From the cell containing the given text, extract its center point as (X, Y) coordinate. 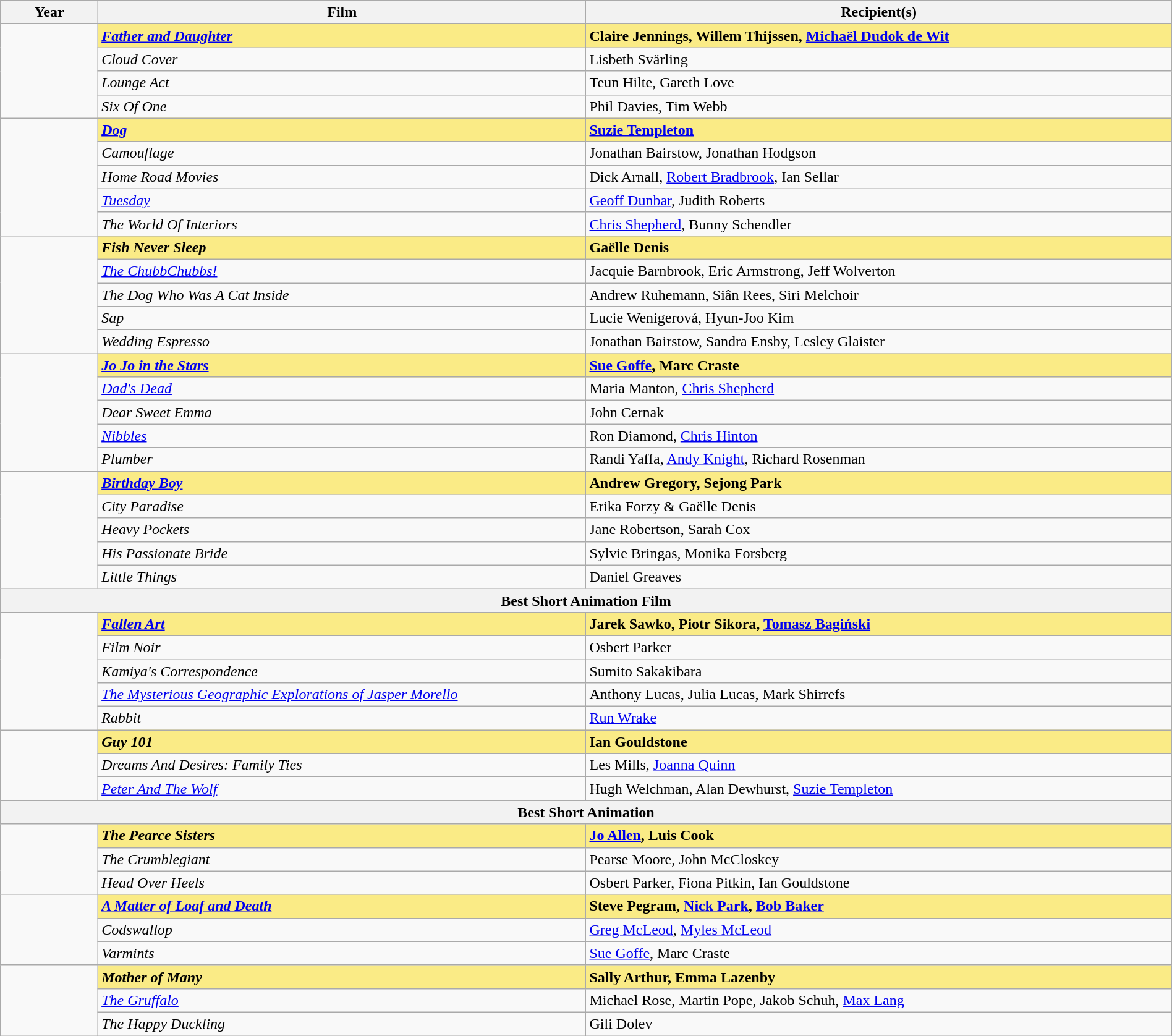
Sumito Sakakibara (879, 671)
The Pearce Sisters (342, 836)
Dear Sweet Emma (342, 412)
Fallen Art (342, 624)
The Mysterious Geographic Explorations of Jasper Morello (342, 695)
Sap (342, 318)
The Gruffalo (342, 1000)
Film (342, 12)
His Passionate Bride (342, 553)
Dreams And Desires: Family Ties (342, 765)
Dad's Dead (342, 389)
Jarek Sawko, Piotr Sikora, Tomasz Bagiński (879, 624)
Codswallop (342, 930)
A Matter of Loaf and Death (342, 906)
The ChubbChubbs! (342, 271)
Ron Diamond, Chris Hinton (879, 436)
Osbert Parker (879, 647)
Varmints (342, 953)
Nibbles (342, 436)
Year (49, 12)
Steve Pegram, Nick Park, Bob Baker (879, 906)
The Happy Duckling (342, 1024)
Jane Robertson, Sarah Cox (879, 530)
Dog (342, 130)
Mother of Many (342, 977)
Tuesday (342, 200)
Jonathan Bairstow, Sandra Ensby, Lesley Glaister (879, 342)
Andrew Ruhemann, Siân Rees, Siri Melchoir (879, 295)
Osbert Parker, Fiona Pitkin, Ian Gouldstone (879, 883)
Father and Daughter (342, 36)
Chris Shepherd, Bunny Schendler (879, 224)
Plumber (342, 459)
Suzie Templeton (879, 130)
Lounge Act (342, 83)
Daniel Greaves (879, 577)
Run Wrake (879, 718)
Maria Manton, Chris Shepherd (879, 389)
Randi Yaffa, Andy Knight, Richard Rosenman (879, 459)
The Dog Who Was A Cat Inside (342, 295)
Gili Dolev (879, 1024)
Birthday Boy (342, 483)
Home Road Movies (342, 177)
Greg McLeod, Myles McLeod (879, 930)
Claire Jennings, Willem Thijssen, Michaël Dudok de Wit (879, 36)
The Crumblegiant (342, 859)
Phil Davies, Tim Webb (879, 106)
Les Mills, Joanna Quinn (879, 765)
Camouflage (342, 153)
Rabbit (342, 718)
Lisbeth Svärling (879, 59)
Pearse Moore, John McCloskey (879, 859)
Gaëlle Denis (879, 247)
Lucie Wenigerová, Hyun-Joo Kim (879, 318)
Andrew Gregory, Sejong Park (879, 483)
Ian Gouldstone (879, 742)
Film Noir (342, 647)
John Cernak (879, 412)
Wedding Espresso (342, 342)
Recipient(s) (879, 12)
Jacquie Barnbrook, Eric Armstrong, Jeff Wolverton (879, 271)
Geoff Dunbar, Judith Roberts (879, 200)
Jo Jo in the Stars (342, 365)
The World Of Interiors (342, 224)
City Paradise (342, 506)
Jonathan Bairstow, Jonathan Hodgson (879, 153)
Little Things (342, 577)
Teun Hilte, Gareth Love (879, 83)
Guy 101 (342, 742)
Hugh Welchman, Alan Dewhurst, Suzie Templeton (879, 789)
Sylvie Bringas, Monika Forsberg (879, 553)
Sally Arthur, Emma Lazenby (879, 977)
Dick Arnall, Robert Bradbrook, Ian Sellar (879, 177)
Erika Forzy & Gaëlle Denis (879, 506)
Head Over Heels (342, 883)
Peter And The Wolf (342, 789)
Best Short Animation Film (586, 600)
Jo Allen, Luis Cook (879, 836)
Michael Rose, Martin Pope, Jakob Schuh, Max Lang (879, 1000)
Kamiya's Correspondence (342, 671)
Best Short Animation (586, 812)
Cloud Cover (342, 59)
Heavy Pockets (342, 530)
Anthony Lucas, Julia Lucas, Mark Shirrefs (879, 695)
Fish Never Sleep (342, 247)
Six Of One (342, 106)
